Provide the [x, y] coordinate of the cell's center where the given text is located.  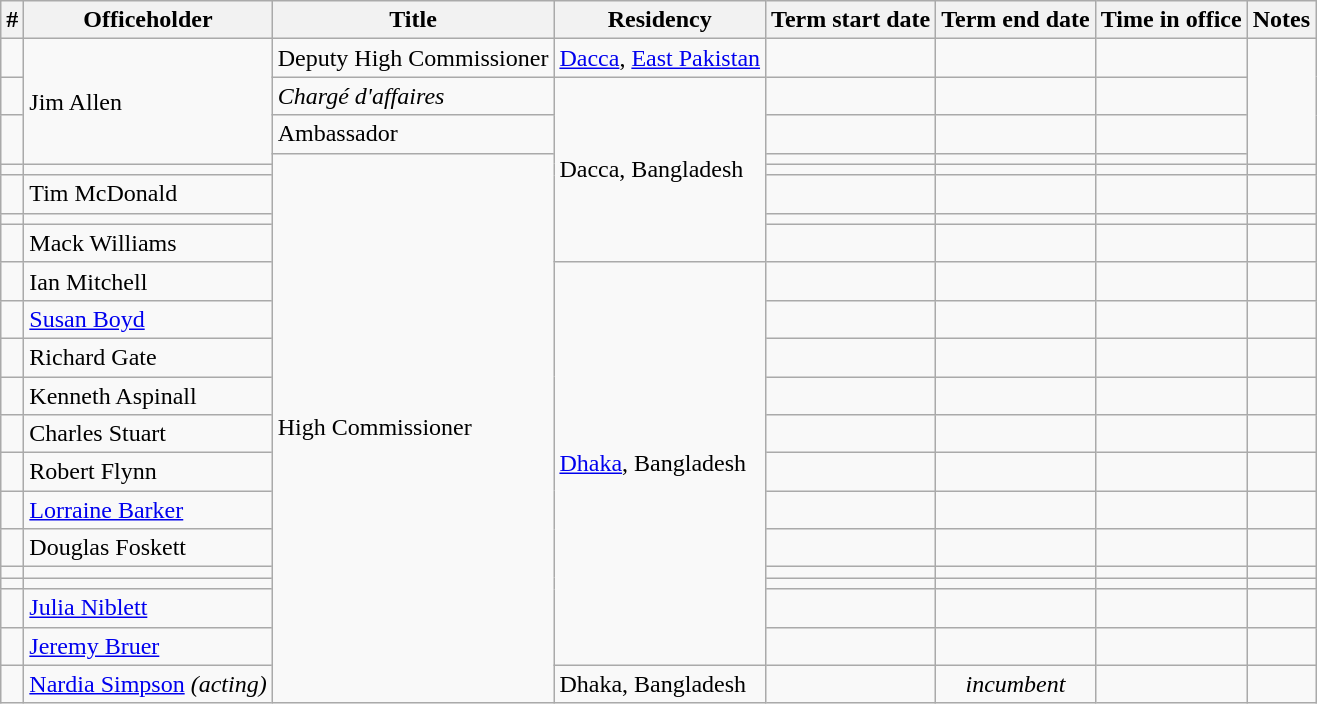
Dacca, East Pakistan [660, 58]
Robert Flynn [148, 472]
Kenneth Aspinall [148, 395]
Ambassador [413, 134]
Nardia Simpson (acting) [148, 684]
incumbent [1016, 684]
Jim Allen [148, 102]
Title [413, 20]
High Commissioner [413, 428]
Dacca, Bangladesh [660, 170]
Charles Stuart [148, 434]
Mack Williams [148, 243]
Ian Mitchell [148, 281]
Chargé d'affaires [413, 96]
Douglas Foskett [148, 548]
Lorraine Barker [148, 510]
Notes [1281, 20]
Term start date [851, 20]
Susan Boyd [148, 319]
Richard Gate [148, 357]
Residency [660, 20]
Term end date [1016, 20]
Julia Niblett [148, 608]
Tim McDonald [148, 194]
Time in office [1171, 20]
Officeholder [148, 20]
# [12, 20]
Jeremy Bruer [148, 646]
Deputy High Commissioner [413, 58]
